Return [x, y] of the center of cell containing provided text 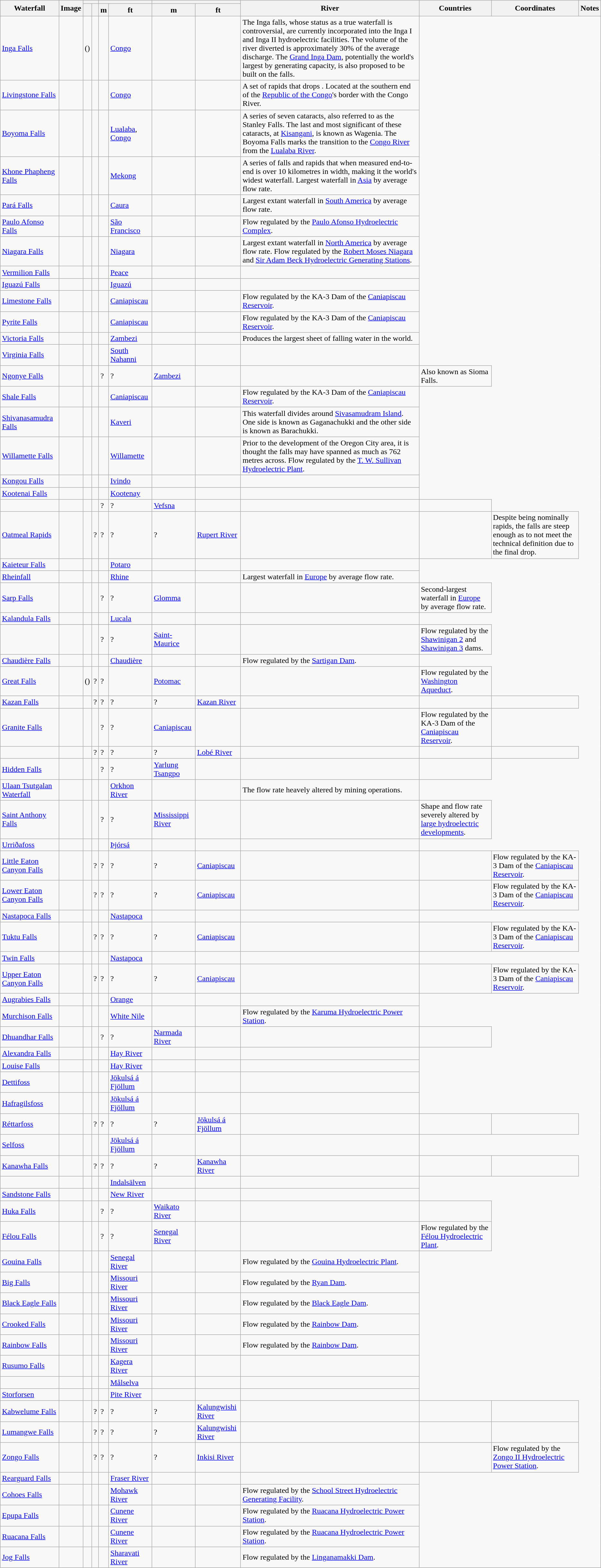
Produces the largest sheet of falling water in the world. [330, 339]
Iguazú [130, 284]
Mississippi River [173, 820]
Upper Eaton Canyon Falls [30, 978]
Hidden Falls [30, 769]
Cohoes Falls [30, 1495]
Pará Falls [30, 205]
Flow regulated by the Paulo Afonso Hydroelectric Complex. [330, 226]
Image [71, 8]
Lucala [130, 618]
Tuktu Falls [30, 937]
Kootenai Falls [30, 493]
Flow regulated by the Ryan Dam. [330, 1282]
Urriðafoss [30, 845]
Lower Eaton Canyon Falls [30, 895]
Rainbow Falls [30, 1345]
The flow rate heavely altered by mining operations. [330, 790]
Largest waterfall in Europe by average flow rate. [330, 577]
Kongou Falls [30, 481]
Flow regulated by the Linganamakki Dam. [330, 1557]
Réttarfoss [30, 1124]
Zongo Falls [30, 1457]
Murchison Falls [30, 1016]
Dhuandhar Falls [30, 1037]
Vermilion Falls [30, 272]
Rhine [130, 577]
Mohawk River [130, 1495]
River [330, 8]
Gouina Falls [30, 1261]
Nastapoca Falls [30, 916]
Saint Anthony Falls [30, 820]
Black Eagle Falls [30, 1303]
Despite being nominally rapids, the falls are steep enough as to not meet the technical definition due to the final drop. [535, 535]
Selfoss [30, 1145]
Largest extant waterfall in South America by average flow rate. [330, 205]
Lumangwe Falls [30, 1432]
Ruacana Falls [30, 1537]
Mekong [130, 176]
Kazan River [218, 702]
São Francisco [130, 226]
Indalsälven [130, 1182]
Potaro [130, 564]
Flow regulated by the Black Eagle Dam. [330, 1303]
Waikato River [173, 1211]
Willamette Falls [30, 456]
Rearguard Falls [30, 1478]
Iguazú Falls [30, 284]
New River [130, 1194]
Rupert River [218, 535]
Rusumo Falls [30, 1366]
Pite River [130, 1395]
South Nahanni [130, 355]
Big Falls [30, 1282]
Chaudière Falls [30, 660]
Kootenay [130, 493]
Flow regulated by the Sartigan Dam. [330, 660]
Storforsen [30, 1395]
White Nile [130, 1016]
Victoria Falls [30, 339]
Sandstone Falls [30, 1194]
Also known as Sioma Falls. [455, 376]
Kabwelume Falls [30, 1411]
Sharavati River [130, 1557]
Lualaba, Congo [130, 133]
Flow regulated by the School Street Hydroelectric Generating Facility. [330, 1495]
Flow regulated by the Shawinigan 2 and Shawinigan 3 dams. [455, 639]
Chaudière [130, 660]
This waterfall divides around Sivasamudram Island. One side is known as Gaganachukki and the other side is known as Barachukki. [330, 422]
Willamette [130, 456]
Glomma [173, 598]
Countries [455, 8]
Sarp Falls [30, 598]
Shape and flow rate severely altered by large hydroelectric developments. [455, 820]
Khone Phapheng Falls [30, 176]
Orange [130, 999]
Granite Falls [30, 727]
Dettifoss [30, 1082]
Waterfall [30, 8]
Kalandula Falls [30, 618]
Peace [130, 272]
Little Eaton Canyon Falls [30, 866]
Flow regulated by the Félou Hydroelectric Plant. [455, 1236]
Twin Falls [30, 958]
Kanawha Falls [30, 1166]
Ivindo [130, 481]
Kaieteur Falls [30, 564]
Kanawha River [218, 1166]
Kaveri [130, 422]
Målselva [130, 1383]
Rheinfall [30, 577]
Limestone Falls [30, 301]
Niagara [130, 251]
Narmada River [173, 1037]
Jog Falls [30, 1557]
Boyoma Falls [30, 133]
Shivanasamudra Falls [30, 422]
Inkisi River [218, 1457]
Ulaan Tsutgalan Waterfall [30, 790]
Lobé River [218, 753]
Oatmeal Rapids [30, 535]
Niagara Falls [30, 251]
Hafragilsfoss [30, 1103]
Þjórsá [130, 845]
Huka Falls [30, 1211]
Paulo Afonso Falls [30, 226]
Kazan Falls [30, 702]
Flow regulated by the Gouina Hydroelectric Plant. [330, 1261]
Yarlung Tsangpo [173, 769]
Inga Falls [30, 48]
Second-largest waterfall in Europe by average flow rate. [455, 598]
Louise Falls [30, 1066]
Kagera River [130, 1366]
Notes [590, 8]
Vefsna [173, 505]
Epupa Falls [30, 1515]
Flow regulated by the Washington Aqueduct. [455, 681]
Caura [130, 205]
Augrabies Falls [30, 999]
Alexandra Falls [30, 1054]
Shale Falls [30, 397]
Félou Falls [30, 1236]
Ngonye Falls [30, 376]
Pyrite Falls [30, 322]
Coordinates [535, 8]
Saint-Maurice [173, 639]
Flow regulated by the Zongo II Hydroelectric Power Station. [535, 1457]
Crooked Falls [30, 1324]
Fraser River [130, 1478]
Flow regulated by the Karuma Hydroelectric Power Station. [330, 1016]
Virginia Falls [30, 355]
Livingstone Falls [30, 95]
Potomac [173, 681]
Great Falls [30, 681]
Orkhon River [130, 790]
A set of rapids that drops . Located at the southern end of the Republic of the Congo's border with the Congo River. [330, 95]
